Locate the cell with the specified text and output its (x, y) center coordinate. 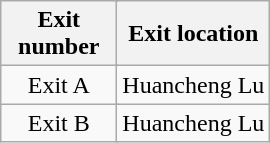
Exit number (59, 34)
Exit location (194, 34)
Exit A (59, 85)
Exit B (59, 123)
